Pinpoint the cell where the given text exists, returning its [x, y] midpoint coordinate. 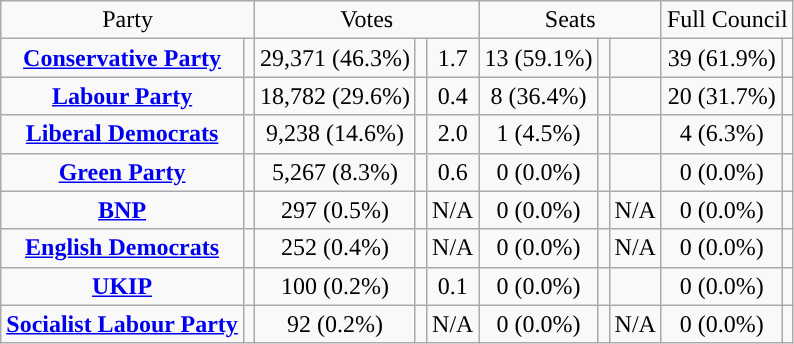
1 (4.5%) [538, 134]
39 (61.9%) [722, 58]
20 (31.7%) [722, 96]
Green Party [122, 172]
5,267 (8.3%) [334, 172]
Labour Party [122, 96]
2.0 [453, 134]
Liberal Democrats [122, 134]
4 (6.3%) [722, 134]
0.6 [453, 172]
252 (0.4%) [334, 248]
1.7 [453, 58]
Socialist Labour Party [122, 324]
18,782 (29.6%) [334, 96]
English Democrats [122, 248]
Full Council [727, 20]
Votes [366, 20]
UKIP [122, 286]
BNP [122, 210]
13 (59.1%) [538, 58]
Conservative Party [122, 58]
9,238 (14.6%) [334, 134]
8 (36.4%) [538, 96]
0.4 [453, 96]
100 (0.2%) [334, 286]
92 (0.2%) [334, 324]
Party [128, 20]
297 (0.5%) [334, 210]
0.1 [453, 286]
Seats [570, 20]
29,371 (46.3%) [334, 58]
